Output the (X, Y) coordinate of the center of the cell containing the given text.  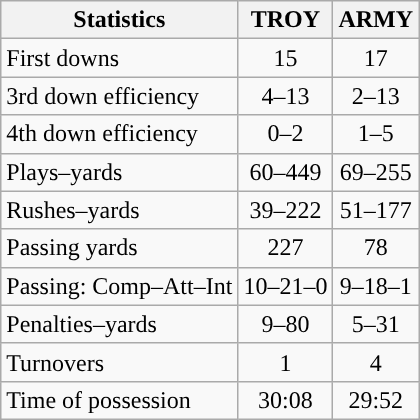
ARMY (376, 20)
30:08 (286, 400)
0–2 (286, 134)
69–255 (376, 172)
1–5 (376, 134)
39–222 (286, 210)
Time of possession (120, 400)
First downs (120, 58)
9–18–1 (376, 286)
Statistics (120, 20)
Plays–yards (120, 172)
78 (376, 248)
29:52 (376, 400)
2–13 (376, 96)
51–177 (376, 210)
Passing: Comp–Att–Int (120, 286)
Penalties–yards (120, 324)
17 (376, 58)
3rd down efficiency (120, 96)
Passing yards (120, 248)
4 (376, 362)
4–13 (286, 96)
Rushes–yards (120, 210)
10–21–0 (286, 286)
1 (286, 362)
Turnovers (120, 362)
9–80 (286, 324)
15 (286, 58)
5–31 (376, 324)
227 (286, 248)
60–449 (286, 172)
4th down efficiency (120, 134)
TROY (286, 20)
